Return the [X, Y] coordinate for the center point of the cell that contains the specified text.  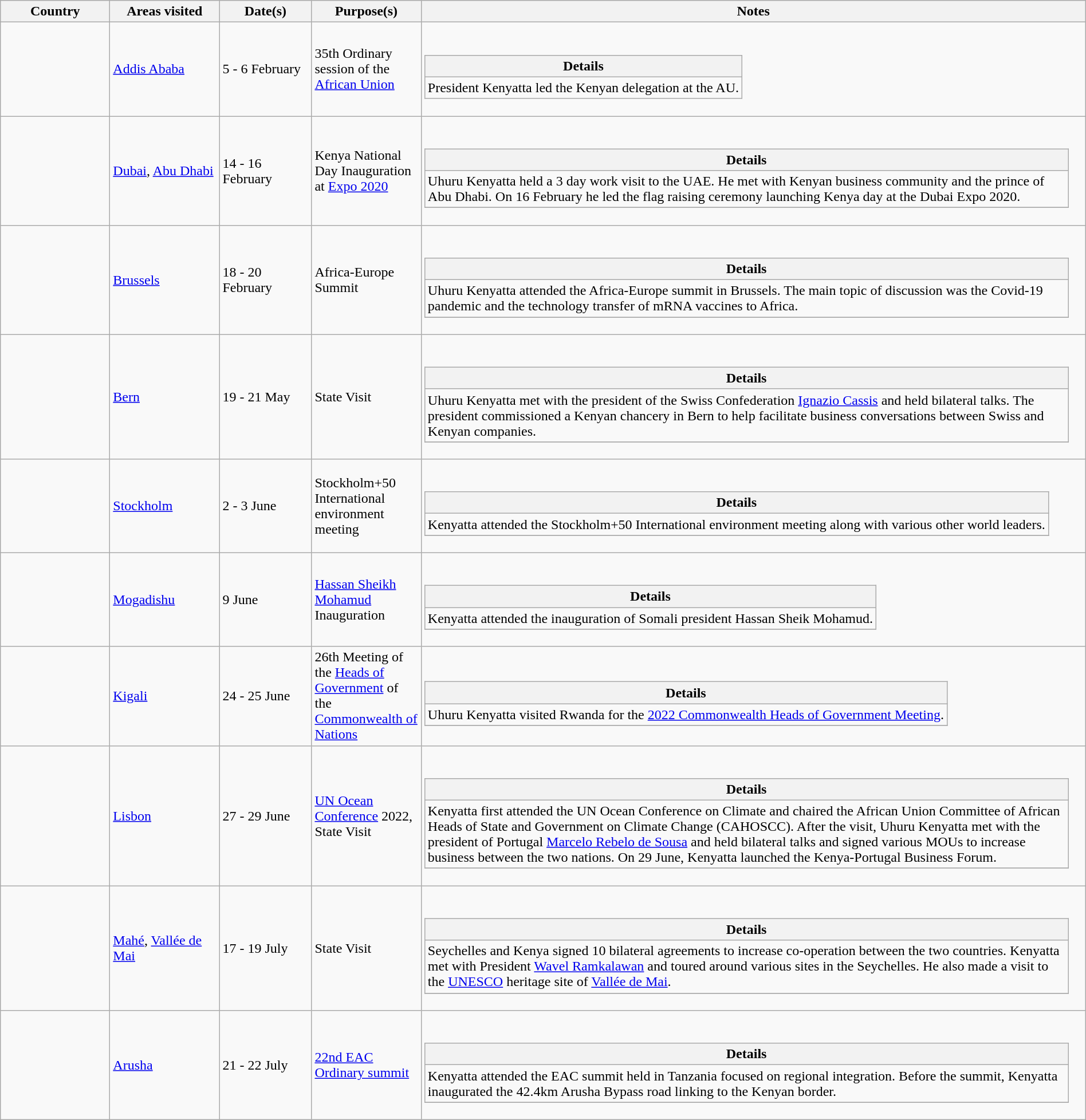
Details Kenyatta attended the Stockholm+50 International environment meeting along with various other world leaders. [753, 506]
Date(s) [266, 11]
21 - 22 July [266, 1065]
Details President Kenyatta led the Kenyan delegation at the AU. [753, 69]
Areas visited [165, 11]
Africa-Europe Summit [367, 279]
Details Uhuru Kenyatta visited Rwanda for the 2022 Commonwealth Heads of Government Meeting. [753, 696]
19 - 21 May [266, 397]
18 - 20 February [266, 279]
Kenyatta attended the Stockholm+50 International environment meeting along with various other world leaders. [737, 524]
2 - 3 June [266, 506]
Purpose(s) [367, 11]
Hassan Sheikh Mohamud Inauguration [367, 600]
Notes [753, 11]
Mahé, Vallée de Mai [165, 948]
14 - 16 February [266, 171]
Kenyatta attended the inauguration of Somali president Hassan Sheik Mohamud. [650, 618]
Dubai, Abu Dhabi [165, 171]
9 June [266, 600]
Details Kenyatta attended the inauguration of Somali president Hassan Sheik Mohamud. [753, 600]
17 - 19 July [266, 948]
Mogadishu [165, 600]
Country [55, 11]
5 - 6 February [266, 69]
President Kenyatta led the Kenyan delegation at the AU. [583, 88]
22nd EAC Ordinary summit [367, 1065]
24 - 25 June [266, 696]
Stockholm+50 International environment meeting [367, 506]
Stockholm [165, 506]
Lisbon [165, 815]
Bern [165, 397]
26th Meeting of the Heads of Government of the Commonwealth of Nations [367, 696]
Uhuru Kenyatta visited Rwanda for the 2022 Commonwealth Heads of Government Meeting. [686, 715]
35th Ordinary session of the African Union [367, 69]
Addis Ababa [165, 69]
Brussels [165, 279]
Arusha [165, 1065]
UN Ocean Conference 2022, State Visit [367, 815]
27 - 29 June [266, 815]
Kenya National Day Inauguration at Expo 2020 [367, 171]
Kigali [165, 696]
